For the text-containing cell, return its midpoint in (X, Y) coordinate format. 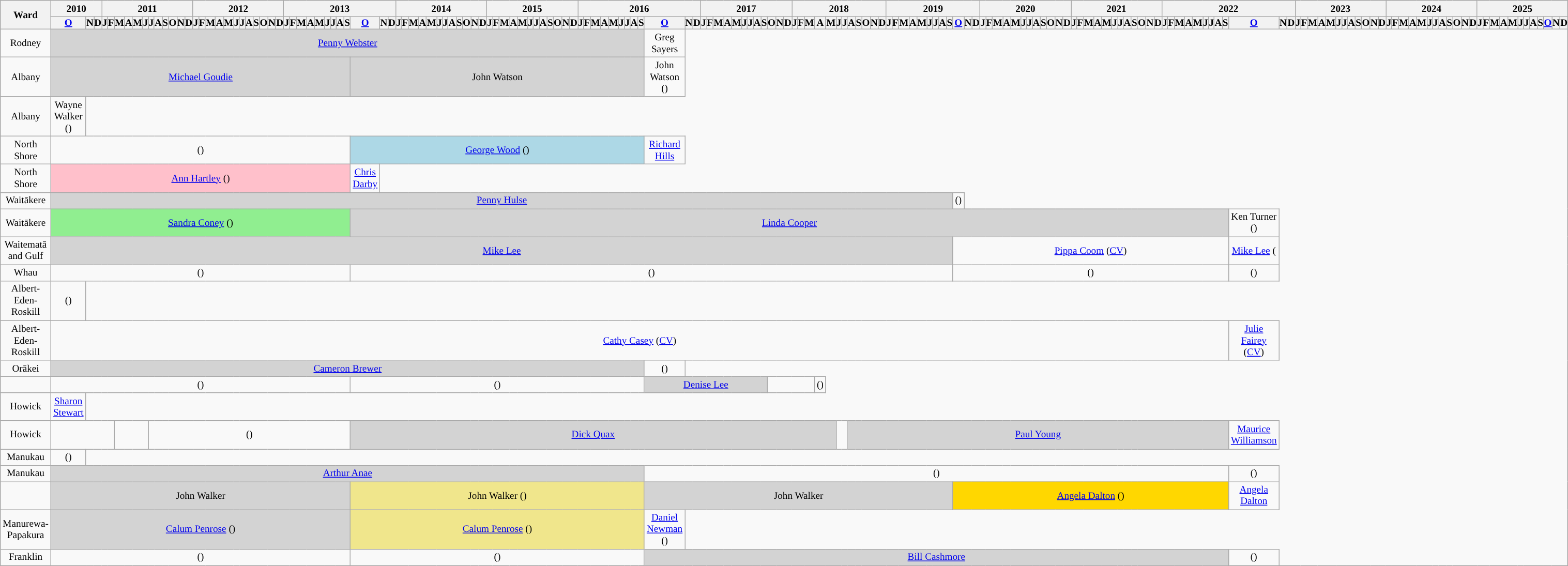
2019 (933, 9)
2011 (147, 9)
Waitematā and Gulf (26, 251)
Sandra Coney () (201, 223)
Sharon Stewart (68, 407)
Manurewa-Papakura (26, 529)
George Wood () (497, 150)
Julie Fairey (CV) (1254, 340)
Cameron Brewer (347, 369)
Maurice Williamson (1254, 435)
Pippa Coom (CV) (1091, 251)
Ken Turner () (1254, 223)
Denise Lee (706, 385)
Franklin (26, 557)
Angela Dalton (1254, 496)
Bill Cashmore (936, 557)
John Watson (497, 77)
Mike Lee ( (1254, 251)
2025 (1523, 9)
Ward (26, 15)
2020 (1026, 9)
Chris Darby (365, 178)
John Walker () (497, 496)
Daniel Newman () (664, 529)
2012 (238, 9)
Dick Quax (593, 435)
Greg Sayers (664, 43)
2013 (340, 9)
2021 (1117, 9)
Penny Webster (347, 43)
Richard Hills (664, 150)
Arthur Anae (347, 473)
Linda Cooper (790, 223)
Wayne Walker () (68, 117)
2010 (77, 9)
2014 (442, 9)
2016 (640, 9)
Angela Dalton () (1091, 496)
Paul Young (1038, 435)
Orākei (26, 369)
2024 (1432, 9)
John Watson () (664, 77)
Rodney (26, 43)
2018 (840, 9)
Michael Goudie (201, 77)
2015 (532, 9)
Mike Lee (501, 251)
Whau (26, 273)
2017 (747, 9)
Cathy Casey (CV) (640, 340)
2023 (1341, 9)
Ann Hartley () (201, 178)
2022 (1228, 9)
Penny Hulse (501, 201)
